Capture the cell that displays the provided text and extract its (X, Y) central coordinate. 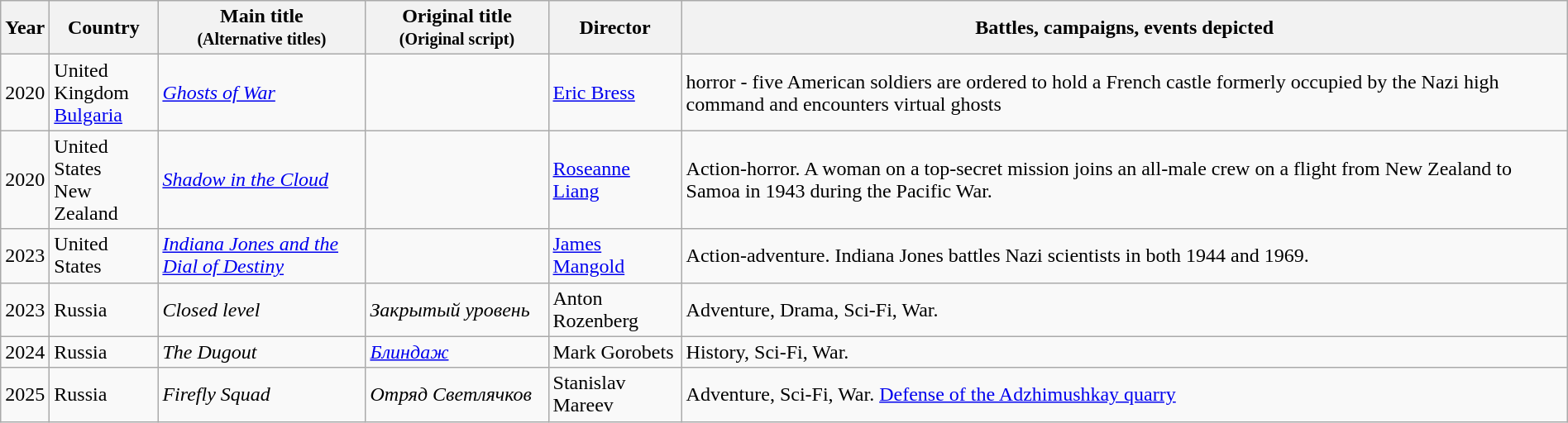
United StatesNew Zealand (104, 180)
James Mangold (615, 256)
The Dugout (261, 352)
Closed level (261, 309)
Anton Rozenberg (615, 309)
Блиндаж (457, 352)
History, Sci-Fi, War. (1125, 352)
Mark Gorobets (615, 352)
Adventure, Sci-Fi, War. Defense of the Adzhimushkay quarry (1125, 395)
Country (104, 28)
Main title(Alternative titles) (261, 28)
Indiana Jones and the Dial of Destiny (261, 256)
Shadow in the Cloud (261, 180)
Ghosts of War (261, 93)
Original title(Original script) (457, 28)
2025 (25, 395)
United KingdomBulgaria (104, 93)
Roseanne Liang (615, 180)
Отряд Светлячков (457, 395)
Stanislav Mareev (615, 395)
Закрытый уровень (457, 309)
Year (25, 28)
Adventure, Drama, Sci-Fi, War. (1125, 309)
Eric Bress (615, 93)
Action-horror. A woman on a top-secret mission joins an all-male crew on a flight from New Zealand to Samoa in 1943 during the Pacific War. (1125, 180)
2024 (25, 352)
United States (104, 256)
horror - five American soldiers are ordered to hold a French castle formerly occupied by the Nazi high command and encounters virtual ghosts (1125, 93)
Battles, campaigns, events depicted (1125, 28)
Action-adventure. Indiana Jones battles Nazi scientists in both 1944 and 1969. (1125, 256)
Director (615, 28)
Firefly Squad (261, 395)
